Identify which cell holds the provided text, then report its (X, Y) central coordinate. 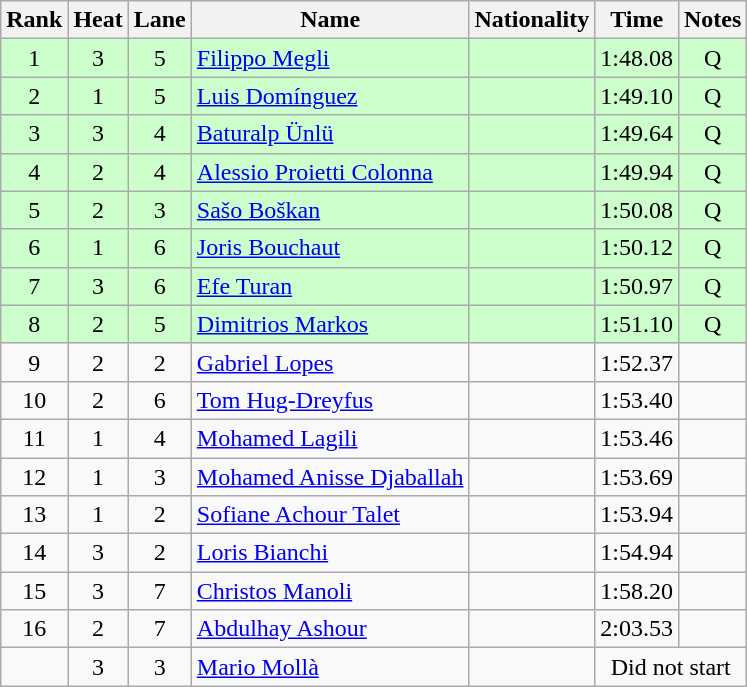
1:49.64 (637, 134)
Mohamed Anisse Djaballah (330, 477)
Abdulhay Ashour (330, 629)
Time (637, 20)
1:53.46 (637, 438)
Rank (34, 20)
1:54.94 (637, 553)
Tom Hug-Dreyfus (330, 400)
1:52.37 (637, 362)
12 (34, 477)
Loris Bianchi (330, 553)
Baturalp Ünlü (330, 134)
Notes (712, 20)
1:53.94 (637, 515)
9 (34, 362)
1:49.94 (637, 172)
Did not start (671, 667)
Efe Turan (330, 286)
11 (34, 438)
Christos Manoli (330, 591)
14 (34, 553)
15 (34, 591)
Nationality (532, 20)
Sofiane Achour Talet (330, 515)
Alessio Proietti Colonna (330, 172)
1:50.08 (637, 210)
1:50.12 (637, 248)
1:48.08 (637, 58)
1:51.10 (637, 324)
13 (34, 515)
Gabriel Lopes (330, 362)
Mario Mollà (330, 667)
Joris Bouchaut (330, 248)
1:49.10 (637, 96)
16 (34, 629)
Sašo Boškan (330, 210)
Mohamed Lagili (330, 438)
1:53.40 (637, 400)
Luis Domínguez (330, 96)
Lane (160, 20)
1:58.20 (637, 591)
10 (34, 400)
Dimitrios Markos (330, 324)
8 (34, 324)
2:03.53 (637, 629)
Name (330, 20)
Heat (98, 20)
1:50.97 (637, 286)
Filippo Megli (330, 58)
1:53.69 (637, 477)
